Output the (X, Y) coordinate of the center of the cell containing the given text.  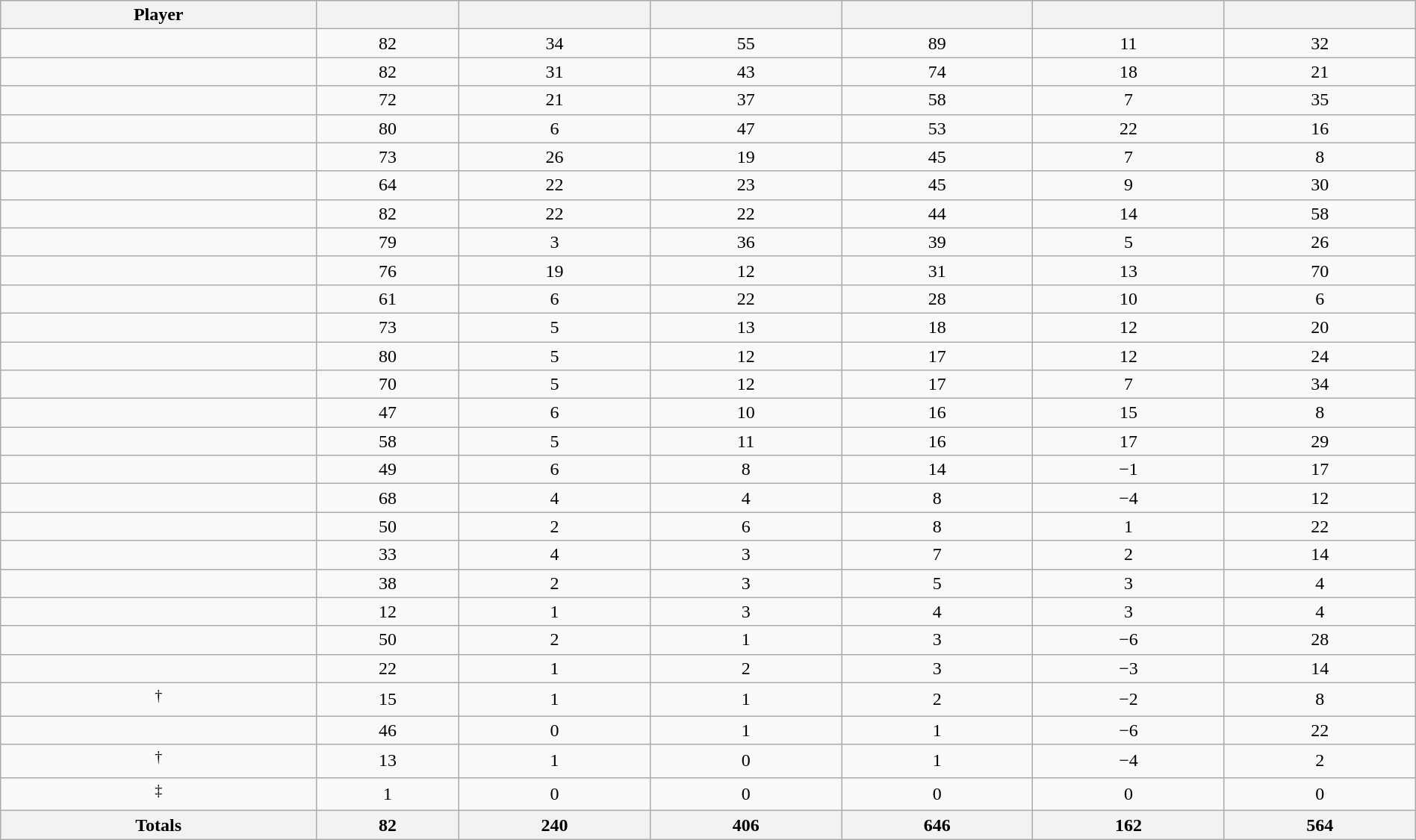
64 (388, 185)
406 (746, 825)
24 (1320, 356)
55 (746, 43)
74 (937, 72)
61 (388, 299)
35 (1320, 100)
240 (554, 825)
9 (1128, 185)
37 (746, 100)
68 (388, 498)
33 (388, 555)
79 (388, 242)
−3 (1128, 668)
36 (746, 242)
76 (388, 270)
38 (388, 583)
44 (937, 214)
32 (1320, 43)
53 (937, 128)
Totals (158, 825)
−2 (1128, 699)
23 (746, 185)
Player (158, 15)
39 (937, 242)
89 (937, 43)
43 (746, 72)
46 (388, 730)
20 (1320, 327)
162 (1128, 825)
29 (1320, 441)
49 (388, 470)
−1 (1128, 470)
646 (937, 825)
72 (388, 100)
‡ (158, 794)
30 (1320, 185)
564 (1320, 825)
